Capture the cell that displays the provided text and extract its [X, Y] central coordinate. 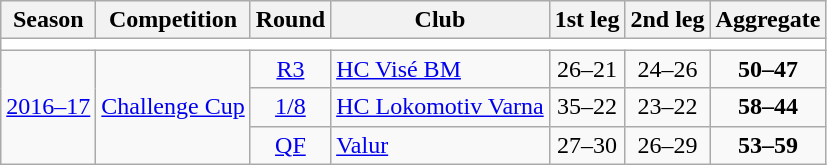
23–22 [668, 107]
QF [290, 145]
53–59 [768, 145]
Challenge Cup [173, 107]
50–47 [768, 69]
26–29 [668, 145]
Round [290, 20]
HC Visé BM [440, 69]
HC Lokomotiv Varna [440, 107]
2016–17 [48, 107]
R3 [290, 69]
Valur [440, 145]
26–21 [587, 69]
2nd leg [668, 20]
Competition [173, 20]
Season [48, 20]
1/8 [290, 107]
Club [440, 20]
27–30 [587, 145]
58–44 [768, 107]
35–22 [587, 107]
24–26 [668, 69]
1st leg [587, 20]
Aggregate [768, 20]
